Scan for the cell matching the given text and deliver its (X, Y) coordinate at center. 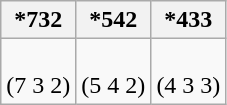
(7 3 2) (38, 72)
*433 (188, 20)
(4 3 3) (188, 72)
(5 4 2) (114, 72)
*542 (114, 20)
*732 (38, 20)
